Locate the cell with the specified text and output its (x, y) center coordinate. 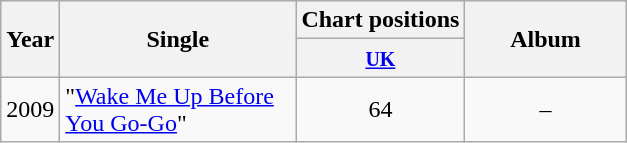
Album (546, 39)
Year (30, 39)
UK (380, 58)
64 (380, 110)
2009 (30, 110)
– (546, 110)
"Wake Me Up Before You Go-Go" (178, 110)
Single (178, 39)
Chart positions (380, 20)
